Detect which cell encompasses the target text, then output its [X, Y] center coordinate. 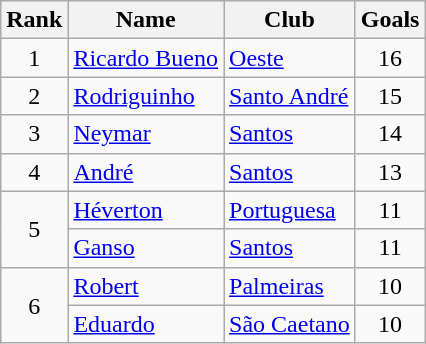
Goals [390, 20]
1 [34, 58]
4 [34, 172]
Club [290, 20]
Rodriguinho [146, 96]
Ganso [146, 248]
13 [390, 172]
Santo André [290, 96]
3 [34, 134]
5 [34, 229]
Héverton [146, 210]
Ricardo Bueno [146, 58]
Neymar [146, 134]
14 [390, 134]
Eduardo [146, 324]
Portuguesa [290, 210]
16 [390, 58]
Rank [34, 20]
15 [390, 96]
6 [34, 305]
Name [146, 20]
André [146, 172]
São Caetano [290, 324]
Robert [146, 286]
Palmeiras [290, 286]
Oeste [290, 58]
2 [34, 96]
